Locate the cell with the specified text and output its (x, y) center coordinate. 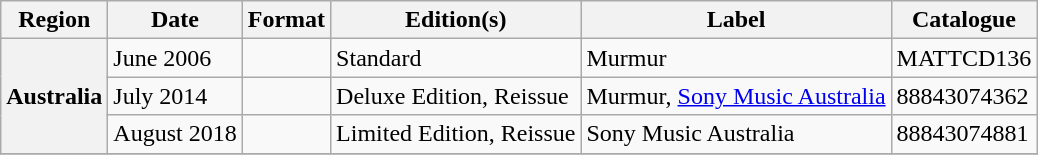
88843074362 (964, 96)
Deluxe Edition, Reissue (456, 96)
MATTCD136 (964, 58)
Standard (456, 58)
Date (175, 20)
Murmur, Sony Music Australia (736, 96)
Format (286, 20)
June 2006 (175, 58)
July 2014 (175, 96)
Region (54, 20)
Limited Edition, Reissue (456, 134)
Edition(s) (456, 20)
88843074881 (964, 134)
Australia (54, 96)
Murmur (736, 58)
August 2018 (175, 134)
Label (736, 20)
Catalogue (964, 20)
Sony Music Australia (736, 134)
